Scan for the cell matching the given text and deliver its [x, y] coordinate at center. 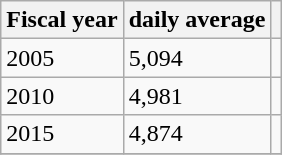
daily average [197, 20]
2005 [62, 58]
2010 [62, 96]
Fiscal year [62, 20]
5,094 [197, 58]
2015 [62, 134]
4,874 [197, 134]
4,981 [197, 96]
